Return (x, y) of the center of cell containing provided text 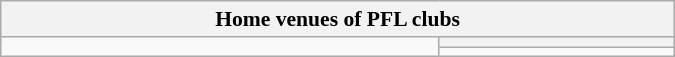
Home venues of PFL clubs (338, 19)
